Search for the cell housing the specified text and yield its (x, y) center coordinate. 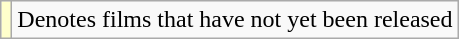
Denotes films that have not yet been released (235, 20)
